Provide the (x, y) coordinate of the cell's center where the given text is located.  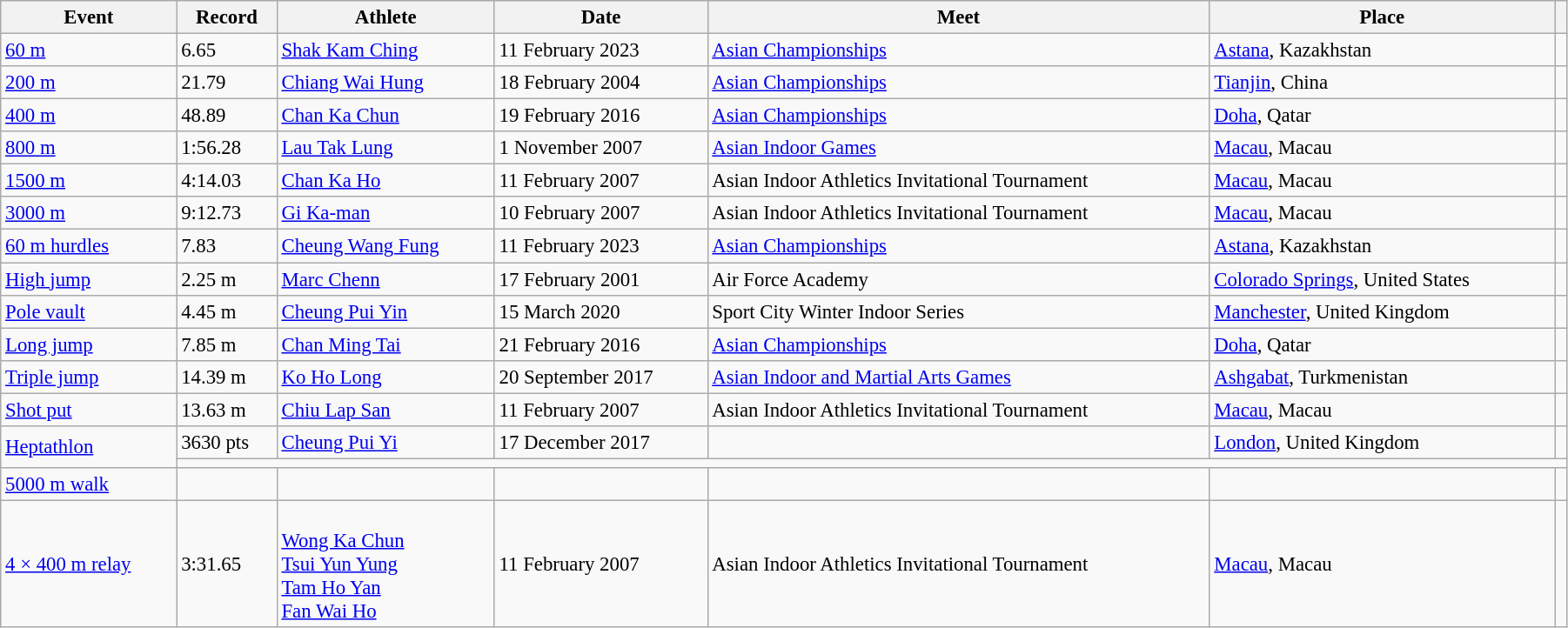
Event (89, 17)
Asian Indoor Games (959, 148)
Cheung Pui Yin (385, 311)
Shak Kam Ching (385, 50)
4 × 400 m relay (89, 564)
1 November 2007 (600, 148)
17 December 2017 (600, 443)
4:14.03 (226, 181)
19 February 2016 (600, 116)
Cheung Wang Fung (385, 246)
Cheung Pui Yi (385, 443)
Pole vault (89, 311)
18 February 2004 (600, 83)
Wong Ka ChunTsui Yun YungTam Ho YanFan Wai Ho (385, 564)
Chiu Lap San (385, 410)
Date (600, 17)
Chan Ka Chun (385, 116)
9:12.73 (226, 213)
Manchester, United Kingdom (1382, 311)
Shot put (89, 410)
13.63 m (226, 410)
Air Force Academy (959, 279)
London, United Kingdom (1382, 443)
800 m (89, 148)
Place (1382, 17)
10 February 2007 (600, 213)
15 March 2020 (600, 311)
Long jump (89, 344)
Ko Ho Long (385, 377)
6.65 (226, 50)
Asian Indoor and Martial Arts Games (959, 377)
400 m (89, 116)
21.79 (226, 83)
60 m (89, 50)
Chan Ming Tai (385, 344)
Meet (959, 17)
Lau Tak Lung (385, 148)
21 February 2016 (600, 344)
2.25 m (226, 279)
Heptathlon (89, 447)
14.39 m (226, 377)
Ashgabat, Turkmenistan (1382, 377)
Colorado Springs, United States (1382, 279)
Tianjin, China (1382, 83)
60 m hurdles (89, 246)
Triple jump (89, 377)
20 September 2017 (600, 377)
High jump (89, 279)
Gi Ka-man (385, 213)
17 February 2001 (600, 279)
Marc Chenn (385, 279)
5000 m walk (89, 484)
Athlete (385, 17)
4.45 m (226, 311)
3:31.65 (226, 564)
1:56.28 (226, 148)
Sport City Winter Indoor Series (959, 311)
1500 m (89, 181)
3630 pts (226, 443)
Record (226, 17)
3000 m (89, 213)
48.89 (226, 116)
Chiang Wai Hung (385, 83)
7.85 m (226, 344)
7.83 (226, 246)
200 m (89, 83)
Chan Ka Ho (385, 181)
